Provide the [x, y] coordinate of the cell's center where the given text is located.  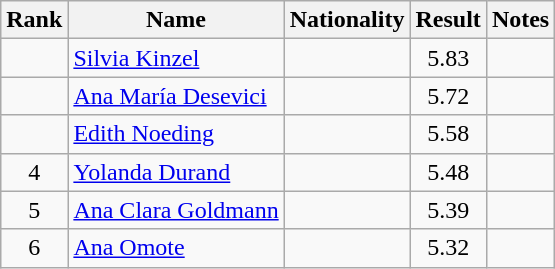
Nationality [347, 20]
6 [34, 248]
Ana Omote [176, 248]
5.48 [448, 172]
Ana María Desevici [176, 96]
5.83 [448, 58]
5 [34, 210]
Rank [34, 20]
Name [176, 20]
4 [34, 172]
5.58 [448, 134]
Notes [520, 20]
5.32 [448, 248]
Yolanda Durand [176, 172]
5.72 [448, 96]
Edith Noeding [176, 134]
Ana Clara Goldmann [176, 210]
5.39 [448, 210]
Silvia Kinzel [176, 58]
Result [448, 20]
